Output the [x, y] coordinate of the center of the cell containing the given text.  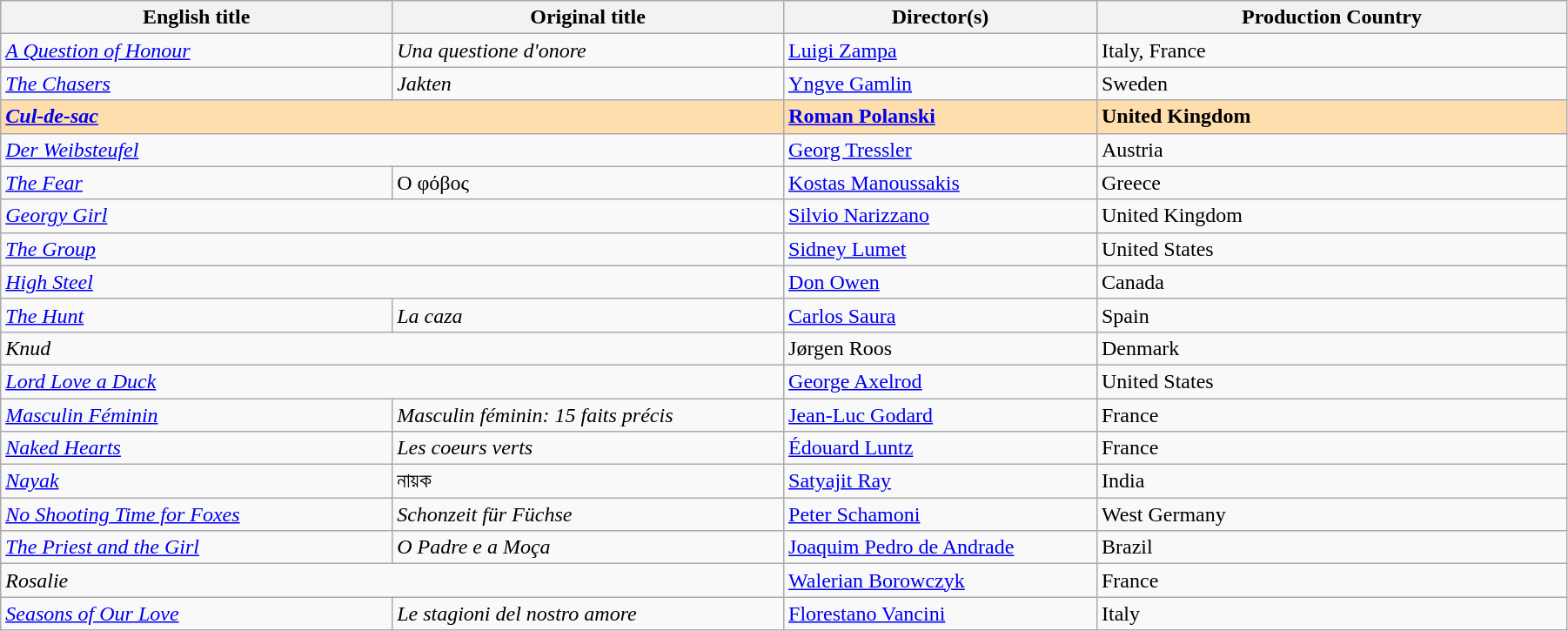
Italy, France [1331, 50]
Director(s) [941, 17]
Naked Hearts [197, 448]
Masculin féminin: 15 faits précis [588, 415]
Don Owen [941, 282]
Sidney Lumet [941, 249]
Kostas Manoussakis [941, 183]
Schonzeit für Füchse [588, 514]
Édouard Luntz [941, 448]
Le stagioni del nostro amore [588, 614]
Seasons of Our Love [197, 614]
Cul-de-sac [392, 117]
The Fear [197, 183]
The Chasers [197, 84]
Sweden [1331, 84]
Peter Schamoni [941, 514]
নায়ক [588, 481]
The Group [392, 249]
Original title [588, 17]
Jakten [588, 84]
Joaquim Pedro de Andrade [941, 547]
Satyajit Ray [941, 481]
Yngve Gamlin [941, 84]
Spain [1331, 315]
Brazil [1331, 547]
La caza [588, 315]
High Steel [392, 282]
Roman Polanski [941, 117]
Lord Love a Duck [392, 381]
West Germany [1331, 514]
Production Country [1331, 17]
Luigi Zampa [941, 50]
Knud [392, 348]
Jean-Luc Godard [941, 415]
English title [197, 17]
Denmark [1331, 348]
Florestano Vancini [941, 614]
Austria [1331, 150]
A Question of Honour [197, 50]
Greece [1331, 183]
Silvio Narizzano [941, 216]
Rosalie [392, 581]
No Shooting Time for Foxes [197, 514]
Der Weibsteufel [392, 150]
Masculin Féminin [197, 415]
India [1331, 481]
Una questione d'onore [588, 50]
Italy [1331, 614]
The Hunt [197, 315]
Les coeurs verts [588, 448]
Georg Tressler [941, 150]
Georgy Girl [392, 216]
Walerian Borowczyk [941, 581]
O Padre e a Moça [588, 547]
Ο φόβος [588, 183]
Nayak [197, 481]
The Priest and the Girl [197, 547]
Jørgen Roos [941, 348]
Canada [1331, 282]
George Axelrod [941, 381]
Carlos Saura [941, 315]
